Find where the given text appears and provide that cell's center as [x, y] coordinate. 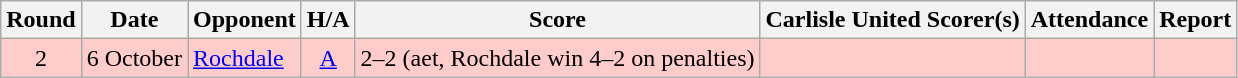
6 October [134, 58]
Carlisle United Scorer(s) [892, 20]
Attendance [1089, 20]
A [328, 58]
Score [558, 20]
Opponent [245, 20]
Date [134, 20]
Report [1196, 20]
2–2 (aet, Rochdale win 4–2 on penalties) [558, 58]
H/A [328, 20]
2 [41, 58]
Rochdale [245, 58]
Round [41, 20]
